Provide the [x, y] coordinate of the cell's center where the given text is located.  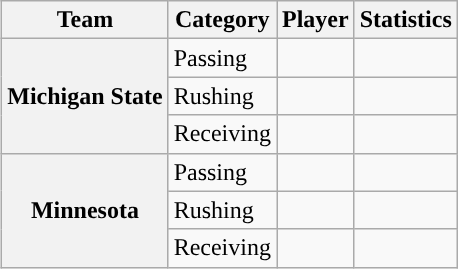
Minnesota [85, 210]
Category [222, 20]
Michigan State [85, 96]
Statistics [406, 20]
Player [315, 20]
Team [85, 20]
